Search for the cell housing the specified text and yield its [X, Y] center coordinate. 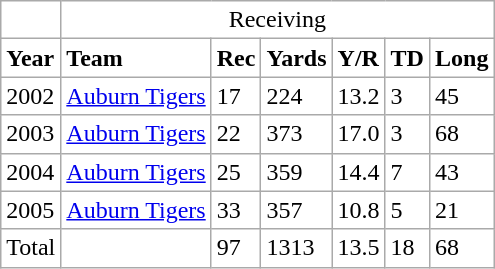
17.0 [358, 134]
97 [236, 248]
45 [461, 96]
Total [31, 248]
13.2 [358, 96]
21 [461, 210]
Long [461, 58]
43 [461, 172]
5 [407, 210]
Year [31, 58]
18 [407, 248]
1313 [296, 248]
10.8 [358, 210]
224 [296, 96]
22 [236, 134]
17 [236, 96]
7 [407, 172]
TD [407, 58]
13.5 [358, 248]
2005 [31, 210]
33 [236, 210]
373 [296, 134]
359 [296, 172]
2004 [31, 172]
25 [236, 172]
Team [136, 58]
Receiving [278, 20]
2003 [31, 134]
14.4 [358, 172]
2002 [31, 96]
Y/R [358, 58]
Rec [236, 58]
Yards [296, 58]
357 [296, 210]
